Determine the [X, Y] coordinate at the center of the cell enclosing the given text.  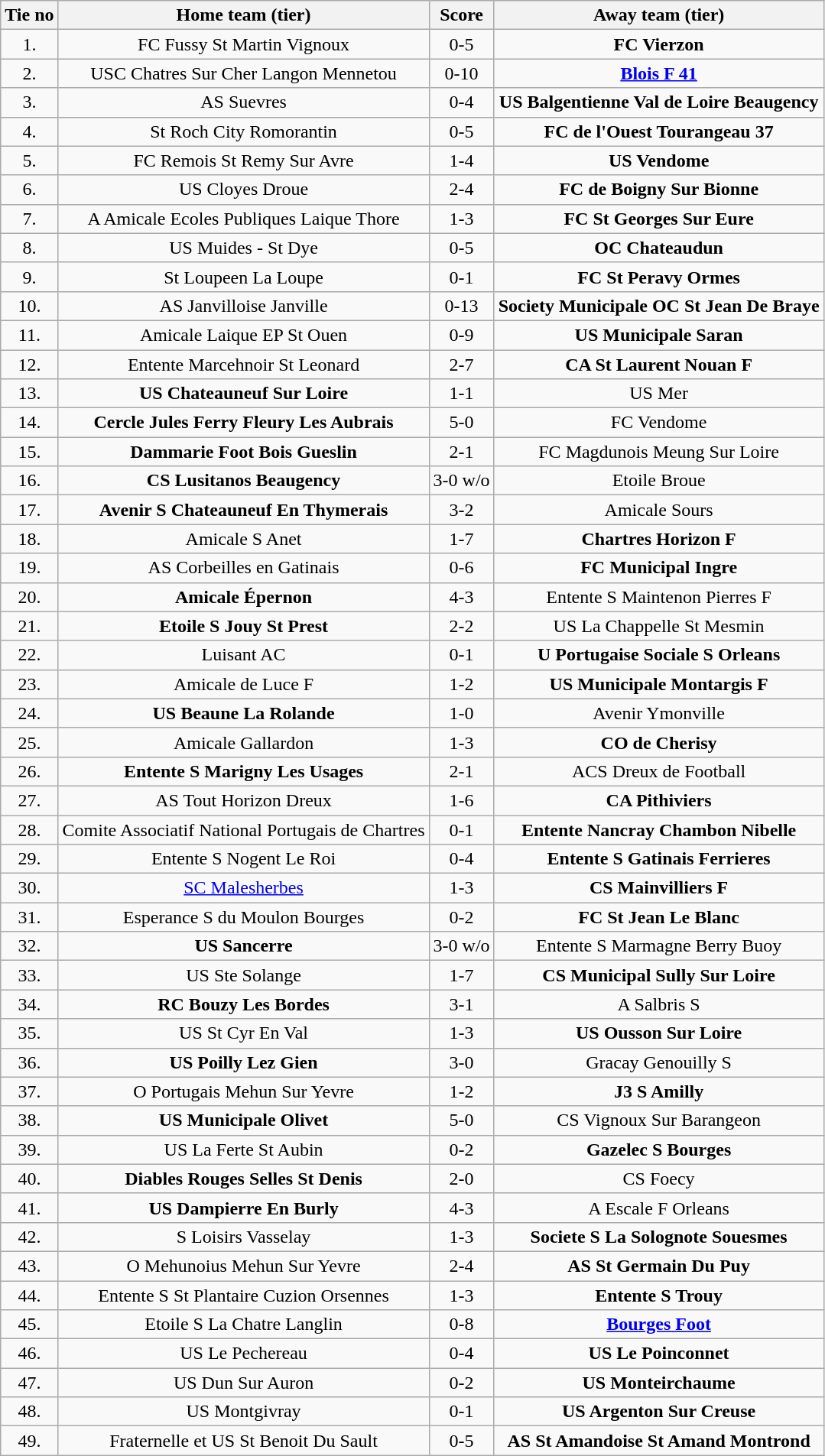
Entente Marcehnoir St Leonard [243, 365]
31. [29, 917]
48. [29, 1412]
AS Corbeilles en Gatinais [243, 568]
33. [29, 975]
1-0 [462, 713]
37. [29, 1091]
Society Municipale OC St Jean De Braye [659, 306]
0-9 [462, 335]
46. [29, 1354]
36. [29, 1062]
Amicale Gallardon [243, 742]
19. [29, 568]
FC Fussy St Martin Vignoux [243, 44]
O Mehunoius Mehun Sur Yevre [243, 1266]
Luisant AC [243, 655]
FC de Boigny Sur Bionne [659, 190]
9. [29, 277]
26. [29, 771]
41. [29, 1208]
47. [29, 1383]
21. [29, 626]
ACS Dreux de Football [659, 771]
Away team (tier) [659, 15]
34. [29, 1004]
Etoile S Jouy St Prest [243, 626]
11. [29, 335]
AS St Amandoise St Amand Montrond [659, 1441]
US Sancerre [243, 946]
US Ste Solange [243, 975]
Bourges Foot [659, 1325]
CS Municipal Sully Sur Loire [659, 975]
Avenir S Chateauneuf En Thymerais [243, 510]
Amicale Sours [659, 510]
3-2 [462, 510]
0-10 [462, 73]
OC Chateaudun [659, 248]
St Roch City Romorantin [243, 131]
15. [29, 452]
Entente S Marigny Les Usages [243, 771]
4. [29, 131]
US Municipale Olivet [243, 1120]
AS Suevres [243, 102]
CA Pithiviers [659, 800]
US Municipale Montargis F [659, 684]
Entente S Trouy [659, 1295]
A Salbris S [659, 1004]
2-2 [462, 626]
US Chateauneuf Sur Loire [243, 394]
39. [29, 1150]
38. [29, 1120]
Avenir Ymonville [659, 713]
40. [29, 1179]
US La Chappelle St Mesmin [659, 626]
Gazelec S Bourges [659, 1150]
Esperance S du Moulon Bourges [243, 917]
FC Municipal Ingre [659, 568]
28. [29, 829]
FC Vendome [659, 423]
24. [29, 713]
US Muides - St Dye [243, 248]
16. [29, 481]
Entente S Gatinais Ferrieres [659, 859]
1-4 [462, 161]
17. [29, 510]
St Loupeen La Loupe [243, 277]
30. [29, 888]
US Montgivray [243, 1412]
1. [29, 44]
14. [29, 423]
US La Ferte St Aubin [243, 1150]
Amicale Épernon [243, 597]
AS St Germain Du Puy [659, 1266]
US Dampierre En Burly [243, 1208]
2. [29, 73]
US Cloyes Droue [243, 190]
22. [29, 655]
FC St Peravy Ormes [659, 277]
8. [29, 248]
27. [29, 800]
2-7 [462, 365]
7. [29, 219]
AS Tout Horizon Dreux [243, 800]
US Poilly Lez Gien [243, 1062]
US Le Pechereau [243, 1354]
US Dun Sur Auron [243, 1383]
FC de l'Ouest Tourangeau 37 [659, 131]
CS Foecy [659, 1179]
49. [29, 1441]
Fraternelle et US St Benoit Du Sault [243, 1441]
35. [29, 1033]
Score [462, 15]
Amicale de Luce F [243, 684]
US Le Poinconnet [659, 1354]
5. [29, 161]
3. [29, 102]
US Balgentienne Val de Loire Beaugency [659, 102]
Etoile S La Chatre Langlin [243, 1325]
US Beaune La Rolande [243, 713]
A Escale F Orleans [659, 1208]
43. [29, 1266]
US Argenton Sur Creuse [659, 1412]
Amicale S Anet [243, 539]
2-0 [462, 1179]
10. [29, 306]
USC Chatres Sur Cher Langon Mennetou [243, 73]
Cercle Jules Ferry Fleury Les Aubrais [243, 423]
Comite Associatif National Portugais de Chartres [243, 829]
Gracay Genouilly S [659, 1062]
CS Lusitanos Beaugency [243, 481]
44. [29, 1295]
3-1 [462, 1004]
45. [29, 1325]
CA St Laurent Nouan F [659, 365]
US Vendome [659, 161]
J3 S Amilly [659, 1091]
FC Remois St Remy Sur Avre [243, 161]
25. [29, 742]
FC St Georges Sur Eure [659, 219]
Entente S Nogent Le Roi [243, 859]
AS Janvilloise Janville [243, 306]
13. [29, 394]
0-8 [462, 1325]
CO de Cherisy [659, 742]
12. [29, 365]
RC Bouzy Les Bordes [243, 1004]
6. [29, 190]
O Portugais Mehun Sur Yevre [243, 1091]
0-13 [462, 306]
US St Cyr En Val [243, 1033]
Entente Nancray Chambon Nibelle [659, 829]
42. [29, 1237]
32. [29, 946]
U Portugaise Sociale S Orleans [659, 655]
1-6 [462, 800]
Etoile Broue [659, 481]
FC Magdunois Meung Sur Loire [659, 452]
Entente S St Plantaire Cuzion Orsennes [243, 1295]
3-0 [462, 1062]
S Loisirs Vasselay [243, 1237]
FC Vierzon [659, 44]
18. [29, 539]
Diables Rouges Selles St Denis [243, 1179]
23. [29, 684]
Societe S La Solognote Souesmes [659, 1237]
Entente S Marmagne Berry Buoy [659, 946]
US Mer [659, 394]
Blois F 41 [659, 73]
US Municipale Saran [659, 335]
20. [29, 597]
US Monteirchaume [659, 1383]
FC St Jean Le Blanc [659, 917]
29. [29, 859]
1-1 [462, 394]
Amicale Laique EP St Ouen [243, 335]
CS Mainvilliers F [659, 888]
A Amicale Ecoles Publiques Laique Thore [243, 219]
CS Vignoux Sur Barangeon [659, 1120]
US Ousson Sur Loire [659, 1033]
SC Malesherbes [243, 888]
Home team (tier) [243, 15]
Tie no [29, 15]
Entente S Maintenon Pierres F [659, 597]
Dammarie Foot Bois Gueslin [243, 452]
0-6 [462, 568]
Chartres Horizon F [659, 539]
